Find where the given text appears and provide that cell's center as (x, y) coordinate. 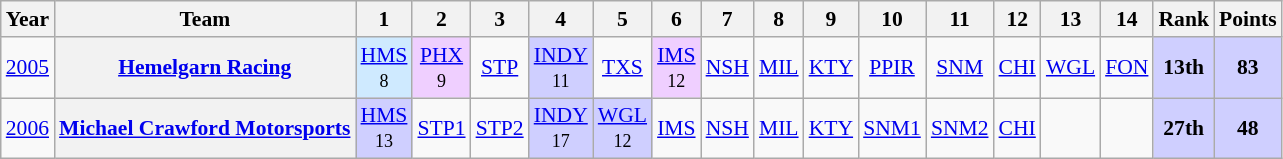
STP (500, 68)
Team (204, 19)
SNM1 (892, 128)
2 (441, 19)
8 (779, 19)
7 (728, 19)
SNM (960, 68)
Year (28, 19)
9 (831, 19)
10 (892, 19)
14 (1126, 19)
INDY11 (561, 68)
FON (1126, 68)
3 (500, 19)
WGL12 (622, 128)
Hemelgarn Racing (204, 68)
Points (1248, 19)
SNM2 (960, 128)
5 (622, 19)
INDY17 (561, 128)
IMS (676, 128)
48 (1248, 128)
4 (561, 19)
HMS8 (384, 68)
1 (384, 19)
6 (676, 19)
Rank (1184, 19)
WGL (1070, 68)
2005 (28, 68)
HMS13 (384, 128)
PHX9 (441, 68)
PPIR (892, 68)
12 (1018, 19)
Michael Crawford Motorsports (204, 128)
STP2 (500, 128)
IMS12 (676, 68)
13th (1184, 68)
83 (1248, 68)
13 (1070, 19)
11 (960, 19)
TXS (622, 68)
2006 (28, 128)
STP1 (441, 128)
27th (1184, 128)
